Provide the (x, y) coordinate of the cell's center where the given text is located.  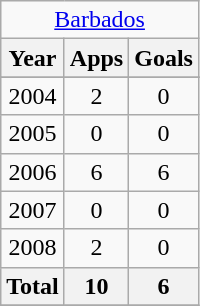
10 (96, 286)
2005 (33, 134)
2008 (33, 248)
Goals (164, 58)
Year (33, 58)
2007 (33, 210)
2006 (33, 172)
Apps (96, 58)
Barbados (100, 20)
2004 (33, 96)
Total (33, 286)
